Provide the (X, Y) coordinate of the cell's center where the given text is located.  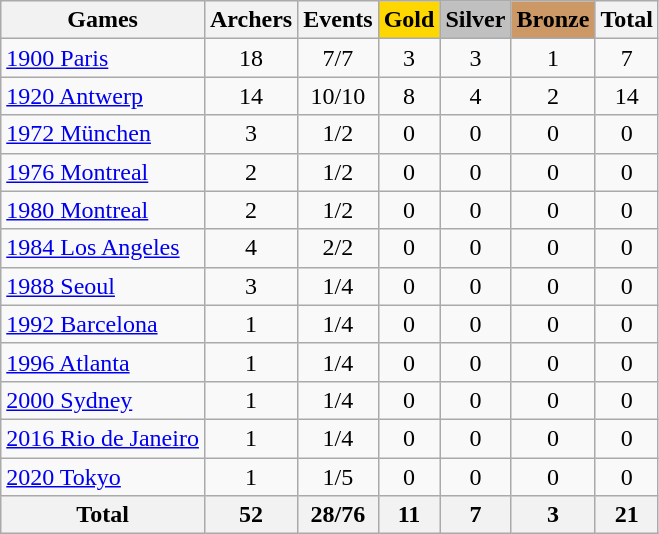
1976 Montreal (103, 172)
1/5 (338, 477)
1920 Antwerp (103, 96)
1900 Paris (103, 58)
1984 Los Angeles (103, 248)
Bronze (553, 20)
18 (250, 58)
10/10 (338, 96)
2020 Tokyo (103, 477)
1992 Barcelona (103, 324)
1980 Montreal (103, 210)
1972 München (103, 134)
1988 Seoul (103, 286)
2016 Rio de Janeiro (103, 438)
2000 Sydney (103, 400)
28/76 (338, 515)
1996 Atlanta (103, 362)
2/2 (338, 248)
8 (409, 96)
7/7 (338, 58)
Gold (409, 20)
Events (338, 20)
21 (627, 515)
Silver (476, 20)
11 (409, 515)
52 (250, 515)
Archers (250, 20)
Games (103, 20)
